Return (x, y) of the center of cell containing provided text 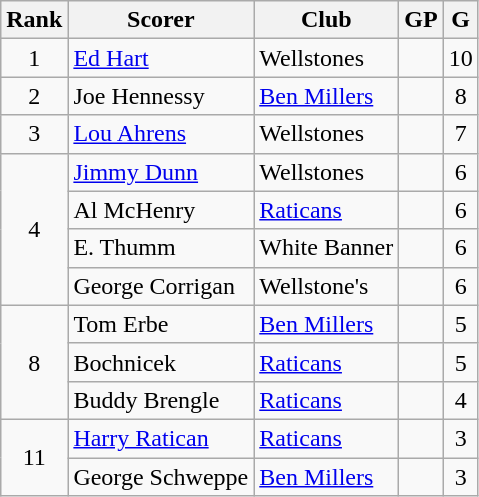
2 (34, 96)
George Corrigan (161, 286)
GP (421, 20)
Joe Hennessy (161, 96)
1 (34, 58)
G (460, 20)
Jimmy Dunn (161, 172)
Tom Erbe (161, 324)
Ed Hart (161, 58)
7 (460, 134)
Club (326, 20)
Scorer (161, 20)
George Schweppe (161, 477)
Lou Ahrens (161, 134)
Wellstone's (326, 286)
11 (34, 457)
Harry Ratican (161, 438)
Al McHenry (161, 210)
Bochnicek (161, 362)
10 (460, 58)
E. Thumm (161, 248)
Buddy Brengle (161, 400)
Rank (34, 20)
White Banner (326, 248)
